Extract the (X, Y) coordinate from the center of the cell holding the provided text.  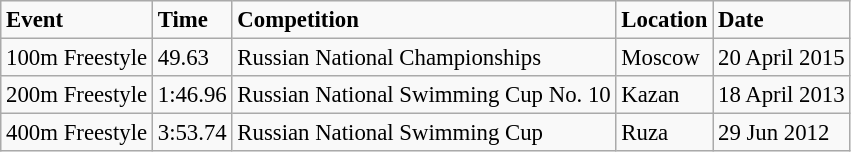
Location (664, 20)
Russian National Swimming Cup No. 10 (424, 95)
Kazan (664, 95)
100m Freestyle (77, 58)
Russian National Championships (424, 58)
Russian National Swimming Cup (424, 133)
200m Freestyle (77, 95)
29 Jun 2012 (782, 133)
Ruza (664, 133)
Time (192, 20)
400m Freestyle (77, 133)
49.63 (192, 58)
18 April 2013 (782, 95)
1:46.96 (192, 95)
Competition (424, 20)
20 April 2015 (782, 58)
Event (77, 20)
Moscow (664, 58)
Date (782, 20)
3:53.74 (192, 133)
